Detect which cell encompasses the target text, then output its [x, y] center coordinate. 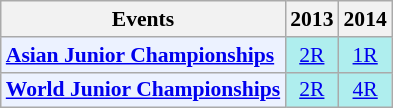
4R [366, 90]
2014 [366, 19]
Events [143, 19]
Asian Junior Championships [143, 55]
1R [366, 55]
2013 [312, 19]
World Junior Championships [143, 90]
